Locate the cell with the specified text and output its [x, y] center coordinate. 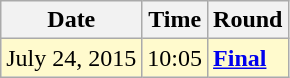
Final [248, 58]
Round [248, 20]
10:05 [175, 58]
July 24, 2015 [72, 58]
Date [72, 20]
Time [175, 20]
